Find where the given text appears and provide that cell's center as (x, y) coordinate. 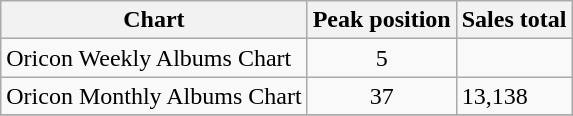
Oricon Weekly Albums Chart (154, 58)
Oricon Monthly Albums Chart (154, 96)
37 (382, 96)
Chart (154, 20)
5 (382, 58)
Peak position (382, 20)
Sales total (514, 20)
13,138 (514, 96)
